For the text-containing cell, return its midpoint in [x, y] coordinate format. 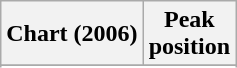
Chart (2006) [72, 34]
Peakposition [189, 34]
